Provide the (x, y) coordinate of the cell's center where the given text is located.  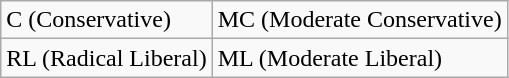
C (Conservative) (106, 20)
ML (Moderate Liberal) (360, 58)
MC (Moderate Conservative) (360, 20)
RL (Radical Liberal) (106, 58)
